Find where the given text appears and provide that cell's center as [X, Y] coordinate. 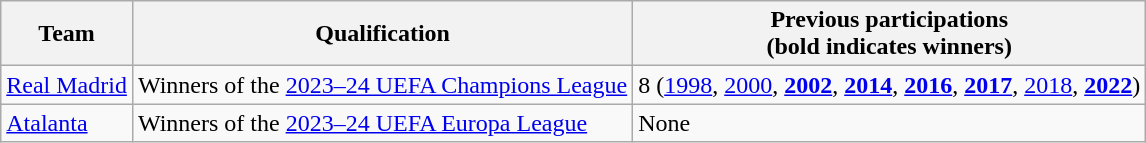
Winners of the 2023–24 UEFA Europa League [382, 123]
None [890, 123]
Atalanta [67, 123]
Team [67, 34]
8 (1998, 2000, 2002, 2014, 2016, 2017, 2018, 2022) [890, 85]
Real Madrid [67, 85]
Previous participations(bold indicates winners) [890, 34]
Qualification [382, 34]
Winners of the 2023–24 UEFA Champions League [382, 85]
